Locate the cell with the specified text and output its [X, Y] center coordinate. 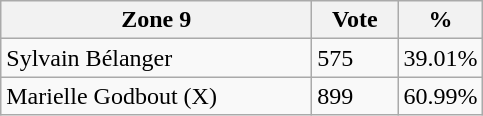
60.99% [440, 96]
39.01% [440, 58]
Vote [355, 20]
899 [355, 96]
Sylvain Bélanger [156, 58]
575 [355, 58]
Zone 9 [156, 20]
% [440, 20]
Marielle Godbout (X) [156, 96]
